For the text-containing cell, return its midpoint in (x, y) coordinate format. 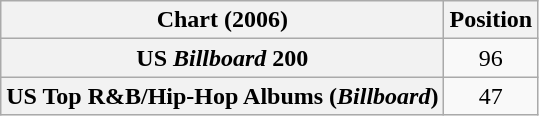
US Top R&B/Hip-Hop Albums (Billboard) (222, 96)
47 (491, 96)
96 (491, 58)
Position (491, 20)
US Billboard 200 (222, 58)
Chart (2006) (222, 20)
